Search for the cell housing the specified text and yield its [X, Y] center coordinate. 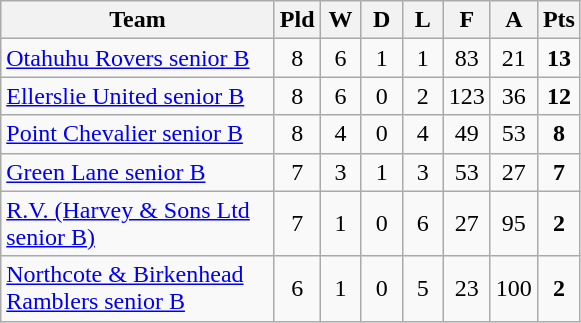
Otahuhu Rovers senior B [138, 58]
12 [558, 96]
13 [558, 58]
R.V. (Harvey & Sons Ltd senior B) [138, 224]
100 [514, 288]
36 [514, 96]
Northcote & Birkenhead Ramblers senior B [138, 288]
Team [138, 20]
21 [514, 58]
95 [514, 224]
23 [466, 288]
D [382, 20]
Point Chevalier senior B [138, 134]
W [340, 20]
Pts [558, 20]
123 [466, 96]
5 [422, 288]
A [514, 20]
49 [466, 134]
83 [466, 58]
Green Lane senior B [138, 172]
Ellerslie United senior B [138, 96]
L [422, 20]
Pld [297, 20]
F [466, 20]
